Search for the cell housing the specified text and yield its (x, y) center coordinate. 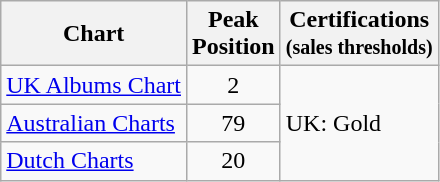
PeakPosition (233, 34)
Certifications(sales thresholds) (359, 34)
Australian Charts (94, 123)
79 (233, 123)
20 (233, 161)
UK: Gold (359, 123)
Dutch Charts (94, 161)
Chart (94, 34)
UK Albums Chart (94, 85)
2 (233, 85)
